Search for the cell housing the specified text and yield its [X, Y] center coordinate. 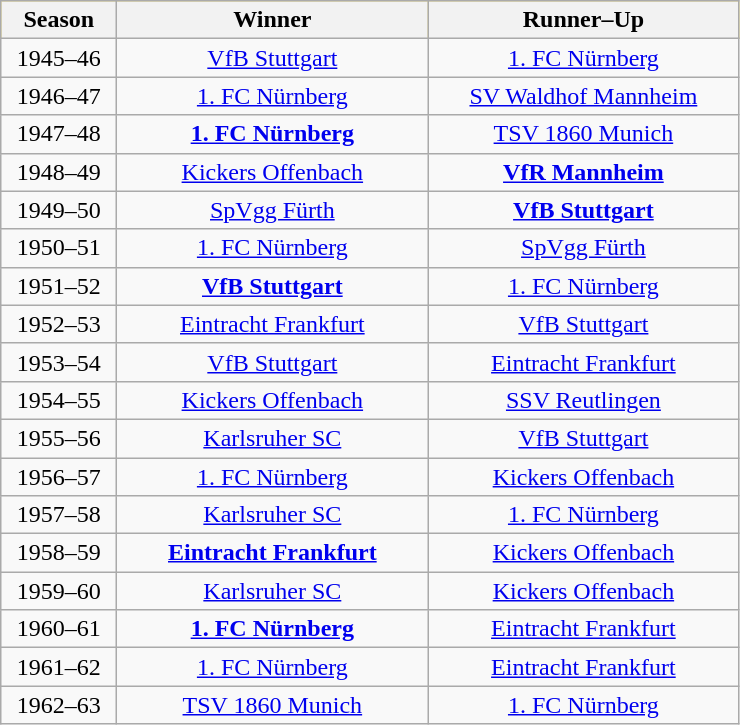
1955–56 [59, 438]
1954–55 [59, 400]
1960–61 [59, 629]
SV Waldhof Mannheim [584, 96]
1949–50 [59, 210]
1951–52 [59, 286]
Season [59, 20]
1957–58 [59, 515]
1950–51 [59, 248]
1952–53 [59, 324]
1959–60 [59, 591]
1946–47 [59, 96]
1953–54 [59, 362]
VfR Mannheim [584, 172]
1956–57 [59, 477]
1945–46 [59, 58]
SSV Reutlingen [584, 400]
1947–48 [59, 134]
1948–49 [59, 172]
Runner–Up [584, 20]
1958–59 [59, 553]
Winner [272, 20]
1962–63 [59, 705]
1961–62 [59, 667]
